Provide the (x, y) coordinate of the cell's center where the given text is located.  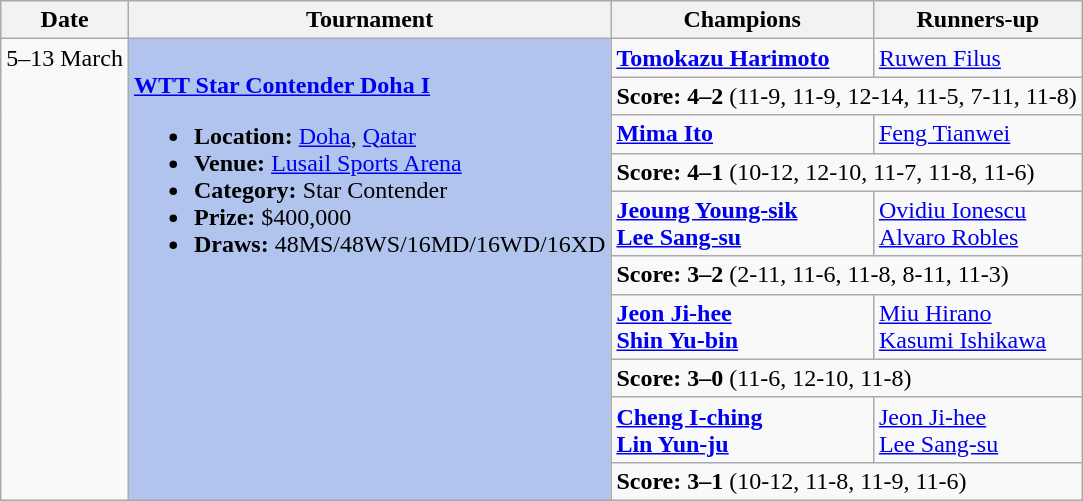
Score: 3–0 (11-6, 12-10, 11-8) (846, 378)
Ruwen Filus (978, 58)
Jeoung Young-sik Lee Sang-su (742, 224)
Champions (742, 20)
Cheng I-ching Lin Yun-ju (742, 430)
Tomokazu Harimoto (742, 58)
Mima Ito (742, 134)
Ovidiu Ionescu Alvaro Robles (978, 224)
Date (65, 20)
WTT Star Contender Doha ILocation: Doha, QatarVenue: Lusail Sports ArenaCategory: Star ContenderPrize: $400,000Draws: 48MS/48WS/16MD/16WD/16XD (369, 270)
Jeon Ji-hee Lee Sang-su (978, 430)
Score: 3–1 (10-12, 11-8, 11-9, 11-6) (846, 481)
Feng Tianwei (978, 134)
Score: 3–2 (2-11, 11-6, 11-8, 8-11, 11-3) (846, 275)
Miu Hirano Kasumi Ishikawa (978, 326)
Score: 4–2 (11-9, 11-9, 12-14, 11-5, 7-11, 11-8) (846, 96)
Tournament (369, 20)
Jeon Ji-hee Shin Yu-bin (742, 326)
Score: 4–1 (10-12, 12-10, 11-7, 11-8, 11-6) (846, 172)
Runners-up (978, 20)
5–13 March (65, 270)
